Output the (X, Y) coordinate of the center of the cell containing the given text.  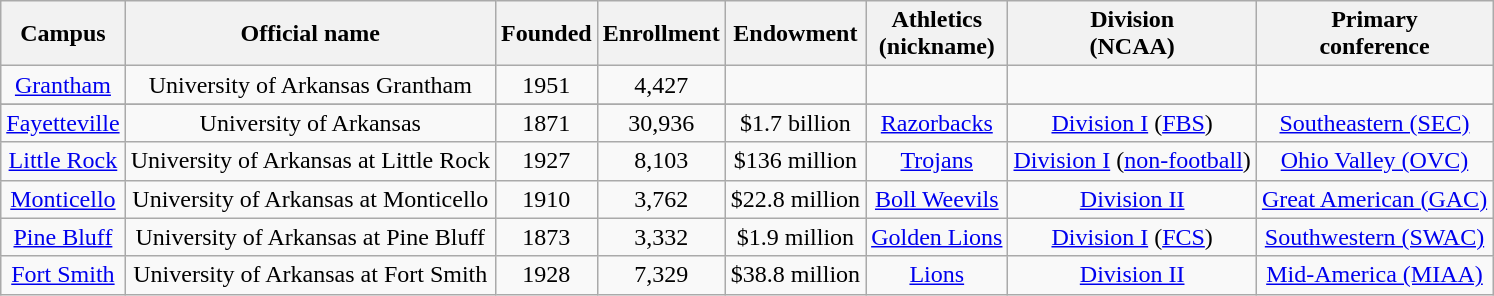
1873 (546, 237)
University of Arkansas at Monticello (310, 199)
Southeastern (SEC) (1374, 123)
University of Arkansas Grantham (310, 85)
University of Arkansas at Fort Smith (310, 275)
$22.8 million (795, 199)
Fort Smith (63, 275)
Founded (546, 34)
Trojans (937, 161)
30,936 (661, 123)
Campus (63, 34)
1871 (546, 123)
$1.9 million (795, 237)
University of Arkansas at Little Rock (310, 161)
University of Arkansas (310, 123)
Boll Weevils (937, 199)
Monticello (63, 199)
Official name (310, 34)
1951 (546, 85)
Division I (non-football) (1132, 161)
8,103 (661, 161)
Fayetteville (63, 123)
4,427 (661, 85)
Division I (FBS) (1132, 123)
Enrollment (661, 34)
1928 (546, 275)
Southwestern (SWAC) (1374, 237)
3,762 (661, 199)
Little Rock (63, 161)
Golden Lions (937, 237)
University of Arkansas at Pine Bluff (310, 237)
Ohio Valley (OVC) (1374, 161)
Grantham (63, 85)
$38.8 million (795, 275)
$136 million (795, 161)
7,329 (661, 275)
Pine Bluff (63, 237)
Division I (FCS) (1132, 237)
Endowment (795, 34)
Great American (GAC) (1374, 199)
1910 (546, 199)
Primaryconference (1374, 34)
$1.7 billion (795, 123)
Lions (937, 275)
1927 (546, 161)
Division(NCAA) (1132, 34)
Mid-America (MIAA) (1374, 275)
Razorbacks (937, 123)
3,332 (661, 237)
Athletics(nickname) (937, 34)
